For the text-containing cell, return its midpoint in [x, y] coordinate format. 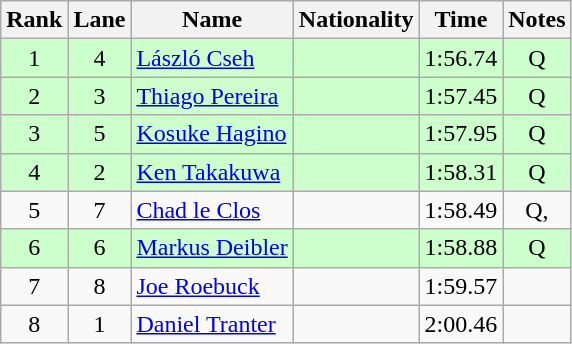
Joe Roebuck [212, 286]
Time [461, 20]
Lane [100, 20]
2:00.46 [461, 324]
1:56.74 [461, 58]
1:57.95 [461, 134]
1:57.45 [461, 96]
Daniel Tranter [212, 324]
1:58.88 [461, 248]
Markus Deibler [212, 248]
Nationality [356, 20]
Chad le Clos [212, 210]
Name [212, 20]
1:59.57 [461, 286]
Ken Takakuwa [212, 172]
László Cseh [212, 58]
Notes [537, 20]
1:58.31 [461, 172]
Rank [34, 20]
Thiago Pereira [212, 96]
Kosuke Hagino [212, 134]
1:58.49 [461, 210]
Q, [537, 210]
